Find where the given text appears and provide that cell's center as [x, y] coordinate. 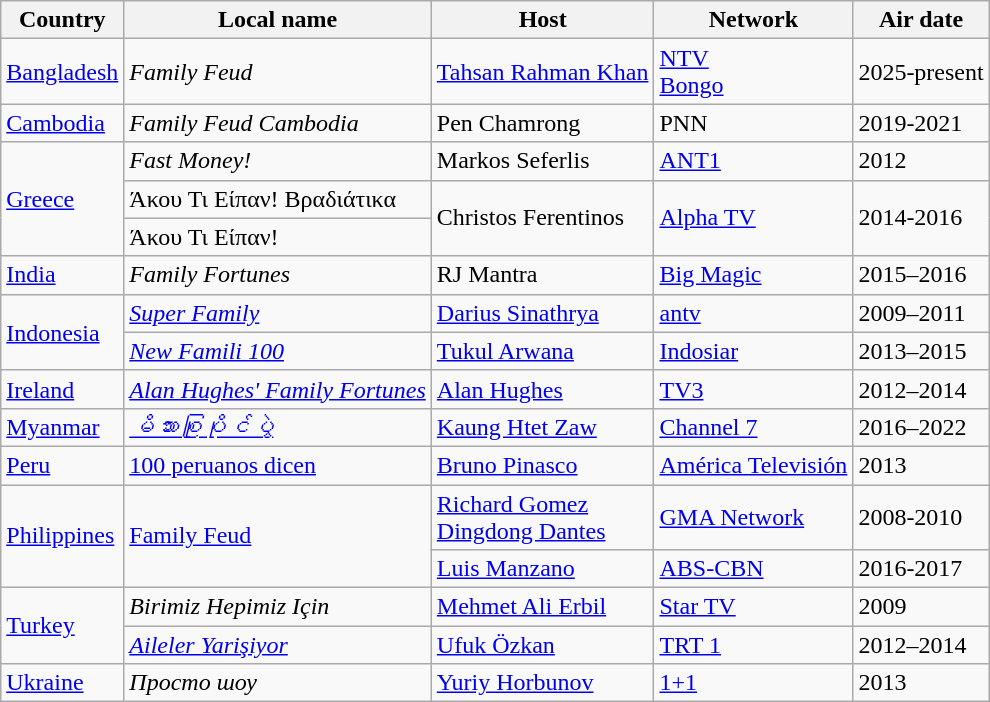
Network [754, 20]
Family Fortunes [278, 275]
Family Feud Cambodia [278, 123]
2016–2022 [921, 427]
Myanmar [62, 427]
Markos Seferlis [542, 161]
100 peruanos dicen [278, 465]
Christos Ferentinos [542, 218]
Ukraine [62, 683]
Alan Hughes [542, 389]
2012 [921, 161]
Ufuk Özkan [542, 645]
Alpha TV [754, 218]
Aileler Yarişiyor [278, 645]
Fast Money! [278, 161]
Country [62, 20]
2009 [921, 607]
Indonesia [62, 332]
NTVBongo [754, 72]
2014-2016 [921, 218]
2008-2010 [921, 516]
Yuriy Horbunov [542, 683]
TV3 [754, 389]
Tahsan Rahman Khan [542, 72]
Άκου Τι Είπαν! [278, 237]
Turkey [62, 626]
2009–2011 [921, 313]
Cambodia [62, 123]
Indosiar [754, 351]
မိသားစုပြိုင်ပွဲ [278, 427]
Local name [278, 20]
Super Family [278, 313]
América Televisión [754, 465]
Просто шоу [278, 683]
Channel 7 [754, 427]
Mehmet Ali Erbil [542, 607]
ANT1 [754, 161]
TRT 1 [754, 645]
Host [542, 20]
2025-present [921, 72]
Richard GomezDingdong Dantes [542, 516]
GMA Network [754, 516]
Star TV [754, 607]
PNN [754, 123]
Greece [62, 199]
Air date [921, 20]
India [62, 275]
Big Magic [754, 275]
2013–2015 [921, 351]
2016-2017 [921, 569]
Pen Chamrong [542, 123]
Peru [62, 465]
Philippines [62, 536]
2015–2016 [921, 275]
Bangladesh [62, 72]
Ireland [62, 389]
Alan Hughes' Family Fortunes [278, 389]
Luis Manzano [542, 569]
ABS-CBN [754, 569]
Birimiz Hepimiz Için [278, 607]
Kaung Htet Zaw [542, 427]
Darius Sinathrya [542, 313]
New Famili 100 [278, 351]
1+1 [754, 683]
antv [754, 313]
Tukul Arwana [542, 351]
RJ Mantra [542, 275]
Άκου Τι Είπαν! Βραδιάτικα [278, 199]
Bruno Pinasco [542, 465]
2019-2021 [921, 123]
